Detect which cell encompasses the target text, then output its [X, Y] center coordinate. 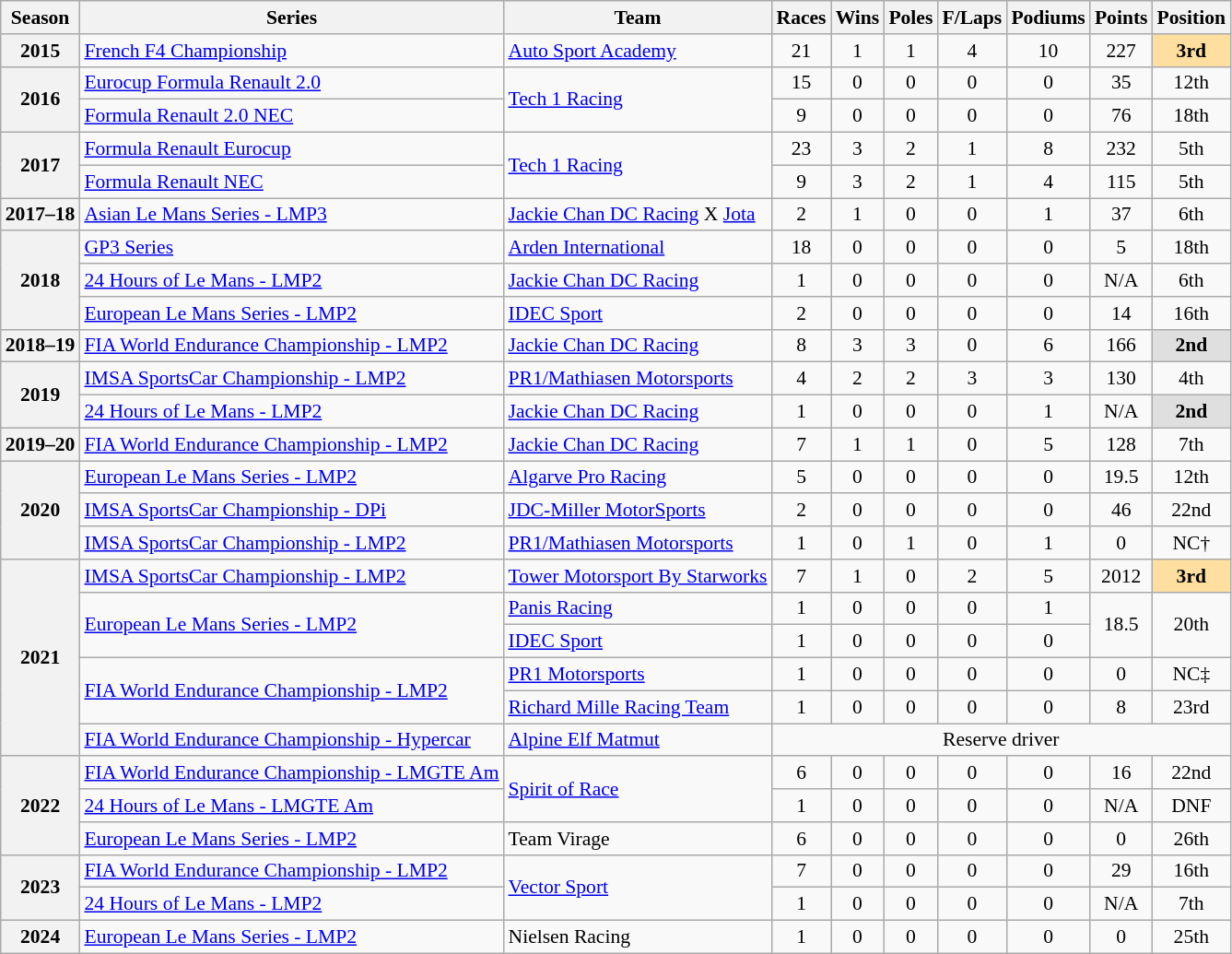
2018 [41, 280]
Tower Motorsport By Starworks [638, 576]
Formula Renault 2.0 NEC [291, 116]
2017–18 [41, 215]
Wins [858, 18]
23 [802, 149]
2022 [41, 806]
2015 [41, 51]
Formula Renault NEC [291, 182]
Arden International [638, 248]
46 [1121, 511]
35 [1121, 83]
2019 [41, 395]
Jackie Chan DC Racing X Jota [638, 215]
18 [802, 248]
Panis Racing [638, 608]
Races [802, 18]
76 [1121, 116]
IMSA SportsCar Championship - DPi [291, 511]
232 [1121, 149]
23rd [1191, 707]
20th [1191, 625]
DNF [1191, 806]
Position [1191, 18]
Poles [910, 18]
115 [1121, 182]
Team Virage [638, 839]
4th [1191, 379]
2012 [1121, 576]
Asian Le Mans Series - LMP3 [291, 215]
F/Laps [971, 18]
130 [1121, 379]
Reserve driver [1002, 740]
Spirit of Race [638, 789]
NC† [1191, 543]
Algarve Pro Racing [638, 477]
FIA World Endurance Championship - LMGTE Am [291, 773]
18.5 [1121, 625]
Alpine Elf Matmut [638, 740]
2016 [41, 100]
2017 [41, 166]
JDC-Miller MotorSports [638, 511]
Auto Sport Academy [638, 51]
128 [1121, 444]
2019–20 [41, 444]
2021 [41, 658]
Richard Mille Racing Team [638, 707]
2018–19 [41, 346]
Season [41, 18]
166 [1121, 346]
19.5 [1121, 477]
Podiums [1049, 18]
26th [1191, 839]
Nielsen Racing [638, 937]
NC‡ [1191, 675]
16 [1121, 773]
2020 [41, 511]
FIA World Endurance Championship - Hypercar [291, 740]
37 [1121, 215]
PR1 Motorsports [638, 675]
227 [1121, 51]
15 [802, 83]
10 [1049, 51]
Series [291, 18]
2024 [41, 937]
Team [638, 18]
Eurocup Formula Renault 2.0 [291, 83]
Points [1121, 18]
29 [1121, 871]
14 [1121, 313]
Formula Renault Eurocup [291, 149]
Vector Sport [638, 887]
GP3 Series [291, 248]
2023 [41, 887]
French F4 Championship [291, 51]
24 Hours of Le Mans - LMGTE Am [291, 806]
21 [802, 51]
25th [1191, 937]
